Detect which cell encompasses the target text, then output its [X, Y] center coordinate. 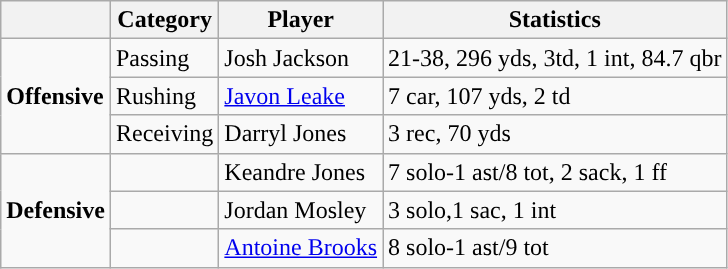
Category [164, 20]
21-38, 296 yds, 3td, 1 int, 84.7 qbr [555, 58]
8 solo-1 ast/9 tot [555, 248]
Statistics [555, 20]
Receiving [164, 134]
Defensive [56, 210]
Jordan Mosley [301, 210]
Passing [164, 58]
7 car, 107 yds, 2 td [555, 96]
3 solo,1 sac, 1 int [555, 210]
Player [301, 20]
Antoine Brooks [301, 248]
7 solo-1 ast/8 tot, 2 sack, 1 ff [555, 172]
Josh Jackson [301, 58]
3 rec, 70 yds [555, 134]
Darryl Jones [301, 134]
Offensive [56, 96]
Rushing [164, 96]
Javon Leake [301, 96]
Keandre Jones [301, 172]
